Search for the cell housing the specified text and yield its [x, y] center coordinate. 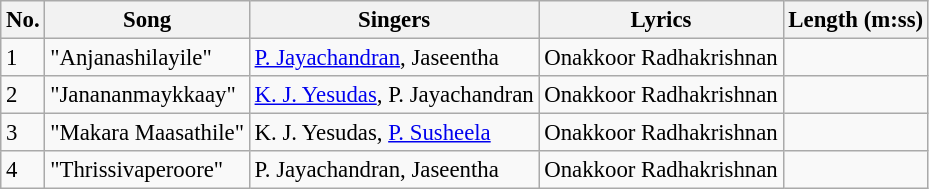
"Anjanashilayile" [147, 58]
"Janananmaykkaay" [147, 95]
Length (m:ss) [856, 20]
2 [23, 95]
Lyrics [661, 20]
No. [23, 20]
Singers [394, 20]
"Thrissivaperoore" [147, 170]
4 [23, 170]
K. J. Yesudas, P. Jayachandran [394, 95]
1 [23, 58]
Song [147, 20]
"Makara Maasathile" [147, 133]
K. J. Yesudas, P. Susheela [394, 133]
3 [23, 133]
